Provide the [x, y] coordinate of the cell's center where the given text is located.  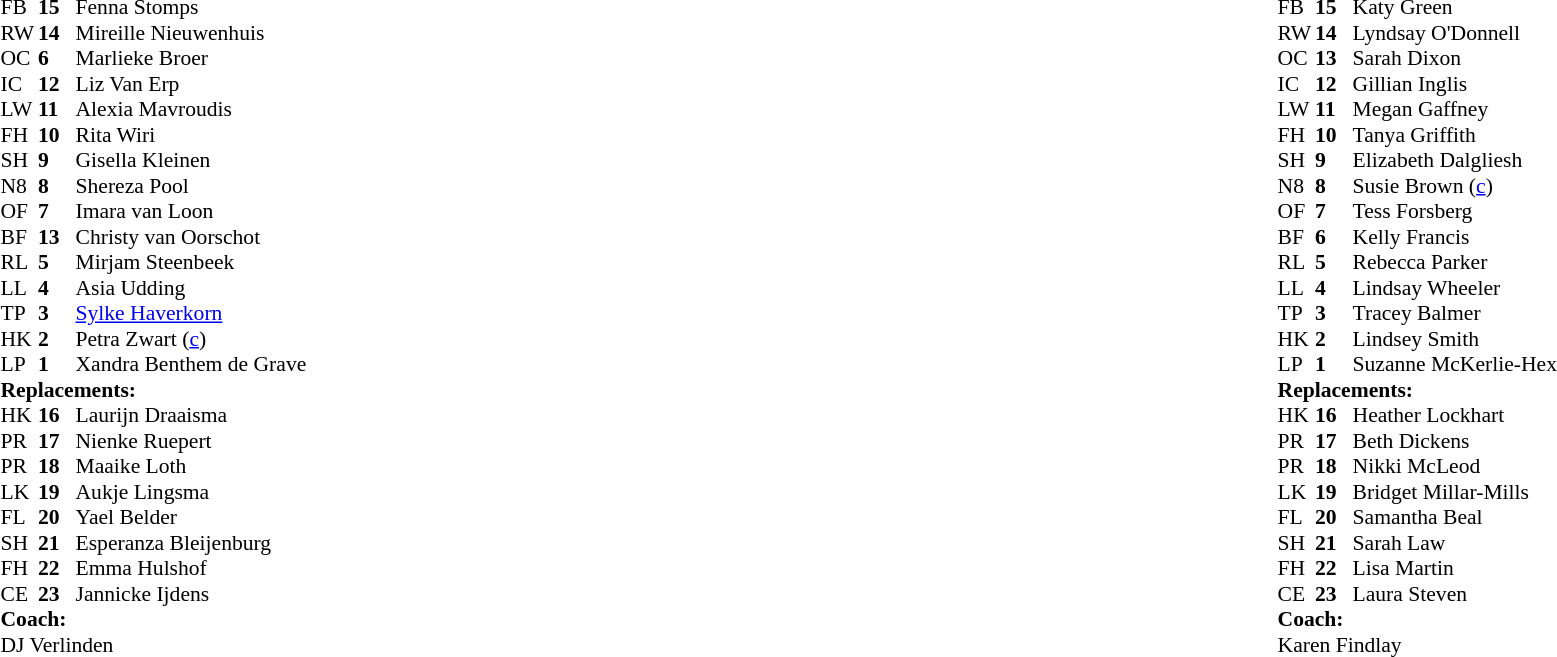
Lyndsay O'Donnell [1455, 33]
Jannicke Ijdens [192, 594]
Asia Udding [192, 288]
Heather Lockhart [1455, 415]
Beth Dickens [1455, 441]
Sylke Haverkorn [192, 313]
Petra Zwart (c) [192, 339]
Rita Wiri [192, 135]
Emma Hulshof [192, 569]
Gillian Inglis [1455, 84]
Yael Belder [192, 517]
Gisella Kleinen [192, 161]
Nikki McLeod [1455, 467]
Susie Brown (c) [1455, 186]
Tracey Balmer [1455, 313]
Sarah Dixon [1455, 59]
Lindsey Smith [1455, 339]
Sarah Law [1455, 543]
Megan Gaffney [1455, 109]
Tess Forsberg [1455, 211]
Imara van Loon [192, 211]
Marlieke Broer [192, 59]
Bridget Millar-Mills [1455, 492]
Mirjam Steenbeek [192, 263]
Shereza Pool [192, 186]
Esperanza Bleijenburg [192, 543]
Suzanne McKerlie-Hex [1455, 365]
Elizabeth Dalgliesh [1455, 161]
Liz Van Erp [192, 84]
Lindsay Wheeler [1455, 288]
Tanya Griffith [1455, 135]
Kelly Francis [1455, 237]
Aukje Lingsma [192, 492]
Laurijn Draaisma [192, 415]
Maaike Loth [192, 467]
Mireille Nieuwenhuis [192, 33]
Christy van Oorschot [192, 237]
Alexia Mavroudis [192, 109]
Samantha Beal [1455, 517]
Rebecca Parker [1455, 263]
Xandra Benthem de Grave [192, 365]
Nienke Ruepert [192, 441]
Lisa Martin [1455, 569]
Laura Steven [1455, 594]
